Pinpoint the cell where the given text exists, returning its (x, y) midpoint coordinate. 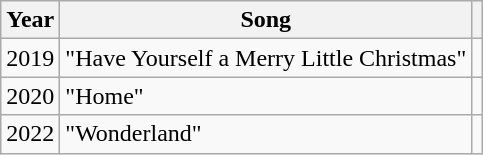
Song (266, 20)
"Home" (266, 96)
Year (30, 20)
2022 (30, 134)
"Wonderland" (266, 134)
2019 (30, 58)
"Have Yourself a Merry Little Christmas" (266, 58)
2020 (30, 96)
